Output the [x, y] coordinate of the center of the cell containing the given text.  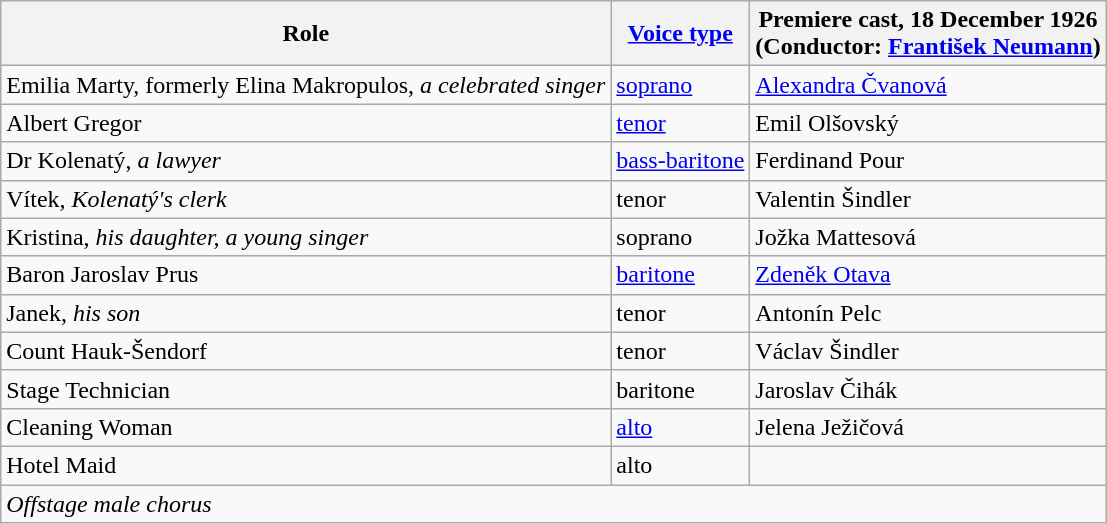
Janek, his son [306, 313]
Stage Technician [306, 389]
Václav Šindler [928, 351]
Baron Jaroslav Prus [306, 275]
Voice type [680, 34]
Antonín Pelc [928, 313]
Valentin Šindler [928, 199]
Ferdinand Pour [928, 161]
Albert Gregor [306, 123]
Hotel Maid [306, 465]
Vítek, Kolenatý's clerk [306, 199]
Role [306, 34]
Jožka Mattesová [928, 237]
Jelena Ježičová [928, 427]
Premiere cast, 18 December 1926(Conductor: František Neumann) [928, 34]
bass-baritone [680, 161]
Zdeněk Otava [928, 275]
Count Hauk-Šendorf [306, 351]
Emilia Marty, formerly Elina Makropulos, a celebrated singer [306, 85]
Cleaning Woman [306, 427]
Dr Kolenatý, a lawyer [306, 161]
Emil Olšovský [928, 123]
Kristina, his daughter, a young singer [306, 237]
Offstage male chorus [554, 503]
Jaroslav Čihák [928, 389]
Alexandra Čvanová [928, 85]
